Detect which cell encompasses the target text, then output its [X, Y] center coordinate. 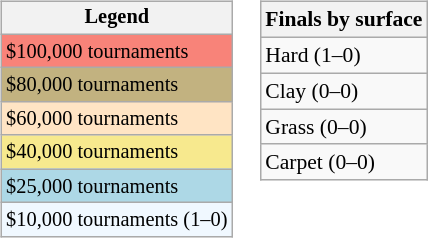
$100,000 tournaments [116, 51]
Legend [116, 18]
$25,000 tournaments [116, 186]
Hard (1–0) [344, 55]
Carpet (0–0) [344, 162]
$40,000 tournaments [116, 152]
Clay (0–0) [344, 91]
$10,000 tournaments (1–0) [116, 220]
$80,000 tournaments [116, 85]
$60,000 tournaments [116, 119]
Finals by surface [344, 20]
Grass (0–0) [344, 127]
